Pinpoint the cell where the given text exists, returning its (x, y) midpoint coordinate. 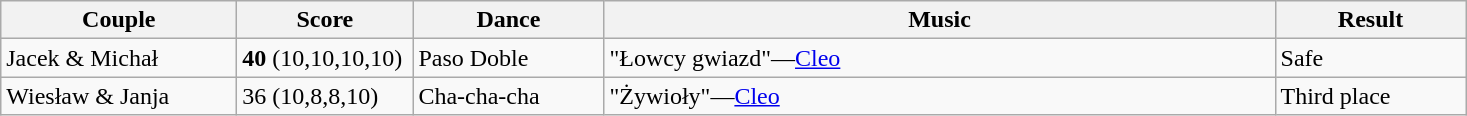
Third place (1370, 96)
"Łowcy gwiazd"—Cleo (940, 58)
Couple (119, 20)
Jacek & Michał (119, 58)
Music (940, 20)
Score (325, 20)
40 (10,10,10,10) (325, 58)
Safe (1370, 58)
Dance (508, 20)
"Żywioły"—Cleo (940, 96)
Wiesław & Janja (119, 96)
Paso Doble (508, 58)
Cha-cha-cha (508, 96)
Result (1370, 20)
36 (10,8,8,10) (325, 96)
